Determine the (x, y) coordinate at the center of the cell enclosing the given text.  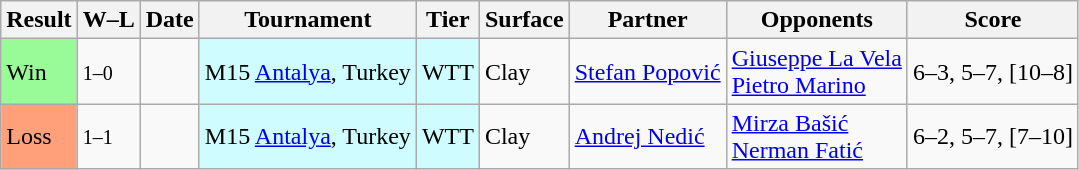
1–1 (108, 136)
Tournament (308, 20)
W–L (108, 20)
Date (170, 20)
Surface (524, 20)
6–3, 5–7, [10–8] (992, 72)
Opponents (816, 20)
Mirza Bašić Nerman Fatić (816, 136)
Score (992, 20)
Partner (648, 20)
Giuseppe La Vela Pietro Marino (816, 72)
Win (39, 72)
6–2, 5–7, [7–10] (992, 136)
Andrej Nedić (648, 136)
1–0 (108, 72)
Loss (39, 136)
Tier (448, 20)
Stefan Popović (648, 72)
Result (39, 20)
